Output the (X, Y) coordinate of the center of the cell containing the given text.  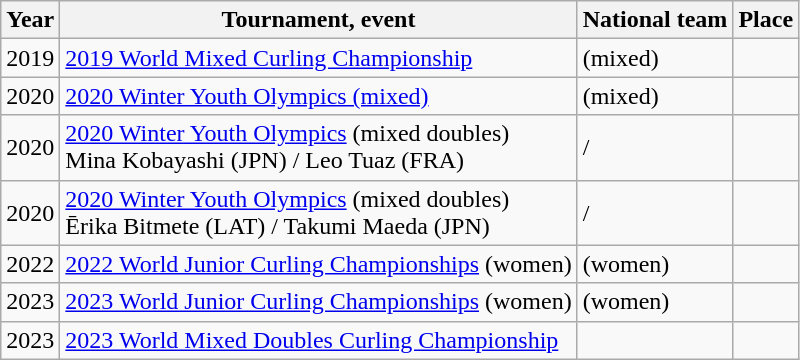
2020 Winter Youth Olympics (mixed) (318, 96)
Place (766, 20)
2023 World Mixed Doubles Curling Championship (318, 340)
2019 World Mixed Curling Championship (318, 58)
Tournament, event (318, 20)
2019 (30, 58)
Year (30, 20)
2022 World Junior Curling Championships (women) (318, 264)
National team (655, 20)
2022 (30, 264)
2020 Winter Youth Olympics (mixed doubles)Mina Kobayashi (JPN) / Leo Tuaz (FRA) (318, 148)
2020 Winter Youth Olympics (mixed doubles)Ērika Bitmete (LAT) / Takumi Maeda (JPN) (318, 212)
2023 World Junior Curling Championships (women) (318, 302)
